Extract the [X, Y] coordinate from the center of the cell holding the provided text.  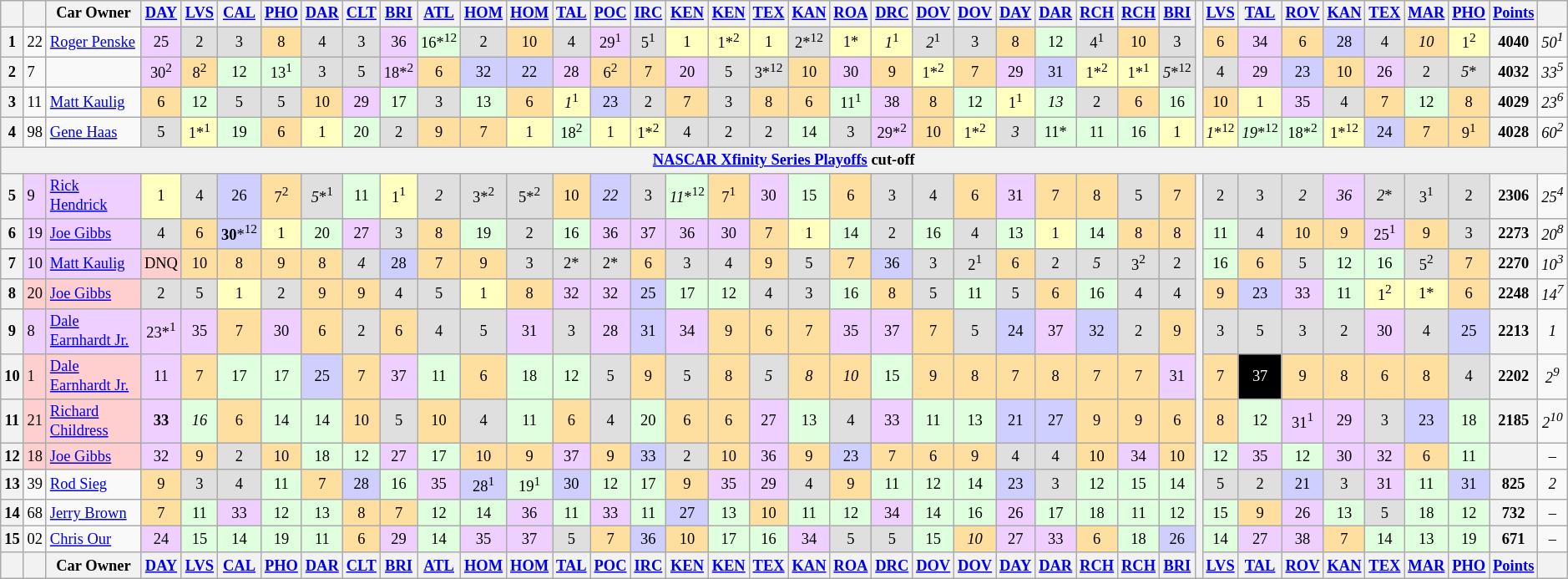
19*12 [1260, 132]
16*12 [439, 42]
302 [162, 72]
208 [1553, 234]
254 [1553, 196]
2273 [1514, 234]
191 [529, 485]
Richard Childress [94, 421]
602 [1553, 132]
Gene Haas [94, 132]
291 [610, 42]
72 [281, 196]
Roger Penske [94, 42]
2185 [1514, 421]
182 [571, 132]
62 [610, 72]
2306 [1514, 196]
2270 [1514, 264]
11* [1055, 132]
Jerry Brown [94, 513]
98 [35, 132]
671 [1514, 540]
52 [1426, 264]
11*12 [688, 196]
147 [1553, 294]
103 [1553, 264]
5*2 [529, 196]
111 [851, 102]
210 [1553, 421]
3*12 [768, 72]
236 [1553, 102]
30*12 [240, 234]
82 [199, 72]
91 [1469, 132]
4032 [1514, 72]
335 [1553, 72]
68 [35, 513]
Rod Sieg [94, 485]
732 [1514, 513]
2248 [1514, 294]
71 [728, 196]
4040 [1514, 42]
NASCAR Xfinity Series Playoffs cut-off [784, 160]
3*2 [484, 196]
825 [1514, 485]
29*2 [892, 132]
39 [35, 485]
2*12 [809, 42]
4028 [1514, 132]
5*1 [322, 196]
23*1 [162, 332]
DNQ [162, 264]
51 [648, 42]
Rick Hendrick [94, 196]
5* [1469, 72]
2202 [1514, 377]
131 [281, 72]
41 [1097, 42]
501 [1553, 42]
2213 [1514, 332]
Chris Our [94, 540]
02 [35, 540]
4029 [1514, 102]
281 [484, 485]
311 [1302, 421]
251 [1384, 234]
5*12 [1177, 72]
